Return the (x, y) coordinate for the center point of the cell that contains the specified text.  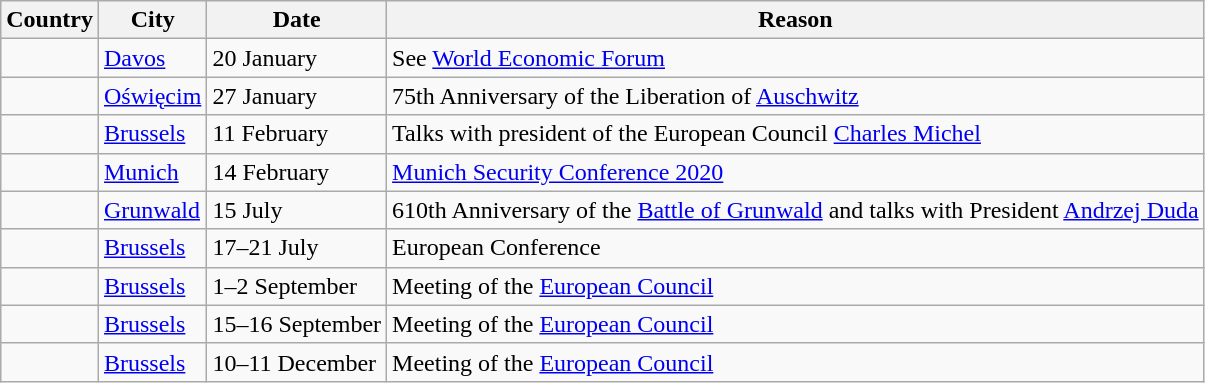
75th Anniversary of the Liberation of Auschwitz (796, 96)
14 February (297, 172)
City (152, 20)
Munich (152, 172)
Davos (152, 58)
17–21 July (297, 248)
610th Anniversary of the Battle of Grunwald and talks with President Andrzej Duda (796, 210)
Munich Security Conference 2020 (796, 172)
See World Economic Forum (796, 58)
15 July (297, 210)
11 February (297, 134)
1–2 September (297, 286)
Country (50, 20)
10–11 December (297, 362)
Reason (796, 20)
20 January (297, 58)
15–16 September (297, 324)
European Conference (796, 248)
Talks with president of the European Council Charles Michel (796, 134)
27 January (297, 96)
Date (297, 20)
Oświęcim (152, 96)
Grunwald (152, 210)
